Determine the (x, y) coordinate at the center of the cell enclosing the given text.  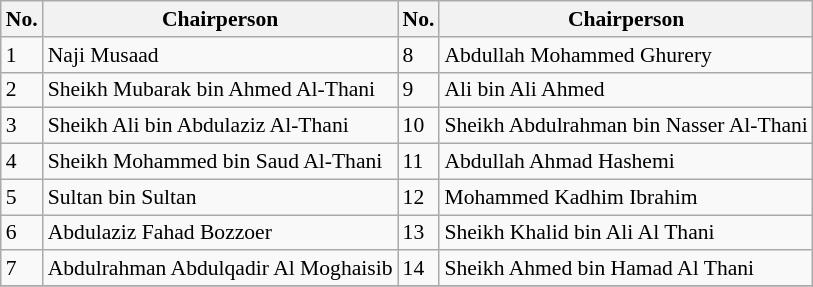
Sheikh Ali bin Abdulaziz Al-Thani (220, 126)
Sheikh Mubarak bin Ahmed Al-Thani (220, 90)
8 (419, 55)
Abdulrahman Abdulqadir Al Moghaisib (220, 269)
Sheikh Mohammed bin Saud Al-Thani (220, 162)
Sheikh Khalid bin Ali Al Thani (626, 233)
Sheikh Ahmed bin Hamad Al Thani (626, 269)
Mohammed Kadhim Ibrahim (626, 197)
Sheikh Abdulrahman bin Nasser Al-Thani (626, 126)
6 (22, 233)
7 (22, 269)
Ali bin Ali Ahmed (626, 90)
10 (419, 126)
12 (419, 197)
9 (419, 90)
4 (22, 162)
Naji Musaad (220, 55)
Sultan bin Sultan (220, 197)
14 (419, 269)
13 (419, 233)
2 (22, 90)
11 (419, 162)
Abdullah Mohammed Ghurery (626, 55)
Abdullah Ahmad Hashemi (626, 162)
1 (22, 55)
5 (22, 197)
Abdulaziz Fahad Bozzoer (220, 233)
3 (22, 126)
